Search for the cell housing the specified text and yield its [X, Y] center coordinate. 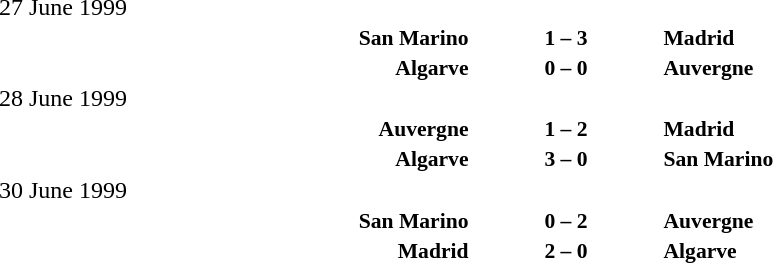
1 – 3 [566, 38]
0 – 0 [566, 68]
0 – 2 [566, 220]
1 – 2 [566, 129]
3 – 0 [566, 159]
